Locate the cell with the specified text and output its (X, Y) center coordinate. 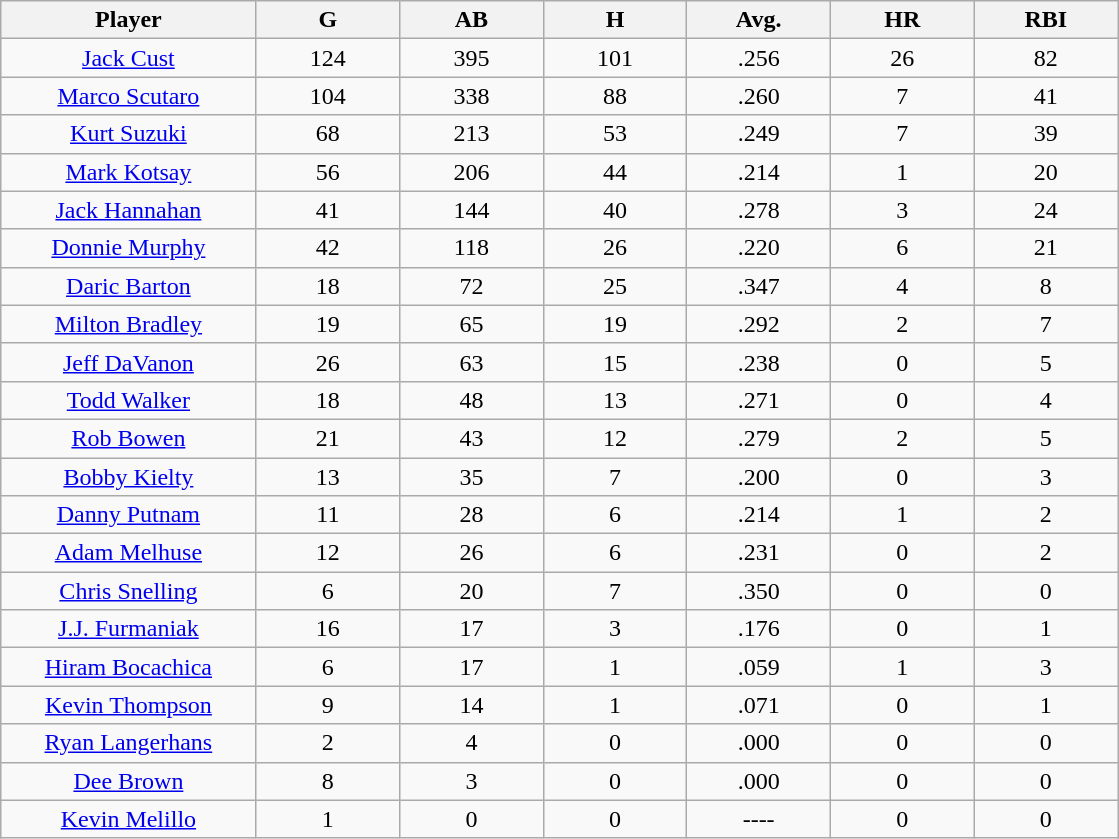
Daric Barton (128, 286)
144 (472, 210)
.200 (759, 477)
338 (472, 96)
Kurt Suzuki (128, 134)
Dee Brown (128, 781)
Mark Kotsay (128, 172)
RBI (1046, 20)
Jack Hannahan (128, 210)
Marco Scutaro (128, 96)
AB (472, 20)
65 (472, 324)
Todd Walker (128, 400)
35 (472, 477)
14 (472, 705)
Hiram Bocachica (128, 667)
39 (1046, 134)
.350 (759, 591)
25 (615, 286)
104 (328, 96)
Kevin Thompson (128, 705)
206 (472, 172)
.256 (759, 58)
40 (615, 210)
Bobby Kielty (128, 477)
124 (328, 58)
11 (328, 515)
72 (472, 286)
56 (328, 172)
.260 (759, 96)
9 (328, 705)
.231 (759, 553)
44 (615, 172)
.249 (759, 134)
H (615, 20)
213 (472, 134)
Ryan Langerhans (128, 743)
.279 (759, 438)
Player (128, 20)
395 (472, 58)
63 (472, 362)
.071 (759, 705)
.292 (759, 324)
.271 (759, 400)
16 (328, 629)
82 (1046, 58)
G (328, 20)
48 (472, 400)
68 (328, 134)
88 (615, 96)
43 (472, 438)
J.J. Furmaniak (128, 629)
Donnie Murphy (128, 248)
15 (615, 362)
Jack Cust (128, 58)
28 (472, 515)
Adam Melhuse (128, 553)
53 (615, 134)
Avg. (759, 20)
Kevin Melillo (128, 819)
Rob Bowen (128, 438)
118 (472, 248)
Danny Putnam (128, 515)
Jeff DaVanon (128, 362)
42 (328, 248)
.176 (759, 629)
.347 (759, 286)
.278 (759, 210)
24 (1046, 210)
.238 (759, 362)
---- (759, 819)
.220 (759, 248)
Milton Bradley (128, 324)
.059 (759, 667)
HR (902, 20)
101 (615, 58)
Chris Snelling (128, 591)
